Scan for the cell matching the given text and deliver its (x, y) coordinate at center. 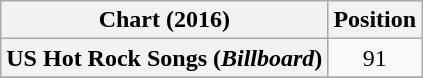
Position (375, 20)
91 (375, 58)
US Hot Rock Songs (Billboard) (164, 58)
Chart (2016) (164, 20)
